Return [X, Y] of the center of cell containing provided text 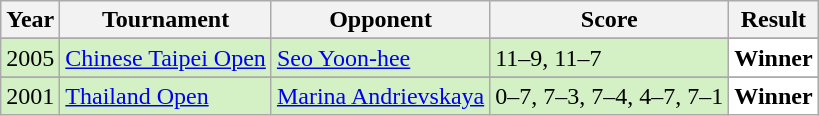
2001 [30, 96]
Chinese Taipei Open [166, 58]
Seo Yoon-hee [380, 58]
Year [30, 20]
Result [774, 20]
Score [610, 20]
Thailand Open [166, 96]
11–9, 11–7 [610, 58]
Marina Andrievskaya [380, 96]
0–7, 7–3, 7–4, 4–7, 7–1 [610, 96]
Tournament [166, 20]
Opponent [380, 20]
2005 [30, 58]
